Capture the cell that displays the provided text and extract its (x, y) central coordinate. 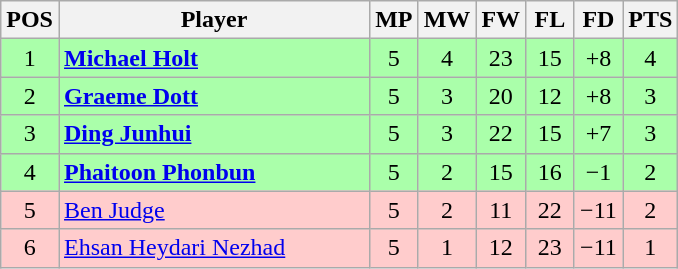
11 (501, 210)
Phaitoon Phonbun (214, 172)
Ehsan Heydari Nezhad (214, 248)
Player (214, 20)
20 (501, 96)
−1 (598, 172)
Michael Holt (214, 58)
MW (447, 20)
Ben Judge (214, 210)
6 (30, 248)
FW (501, 20)
Graeme Dott (214, 96)
FL (550, 20)
+7 (598, 134)
PTS (650, 20)
Ding Junhui (214, 134)
MP (394, 20)
FD (598, 20)
POS (30, 20)
16 (550, 172)
